Locate the cell with the specified text and output its [X, Y] center coordinate. 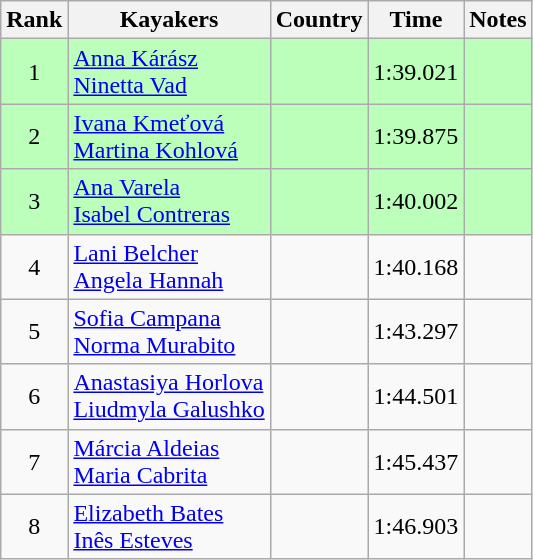
1:39.021 [416, 72]
Sofia CampanaNorma Murabito [169, 332]
1:39.875 [416, 136]
Elizabeth BatesInês Esteves [169, 526]
5 [34, 332]
Ana VarelaIsabel Contreras [169, 202]
4 [34, 266]
Lani BelcherAngela Hannah [169, 266]
Rank [34, 20]
1 [34, 72]
2 [34, 136]
Country [319, 20]
7 [34, 462]
1:44.501 [416, 396]
Notes [498, 20]
1:43.297 [416, 332]
1:40.002 [416, 202]
6 [34, 396]
1:45.437 [416, 462]
Time [416, 20]
Anastasiya HorlovaLiudmyla Galushko [169, 396]
1:40.168 [416, 266]
1:46.903 [416, 526]
3 [34, 202]
Márcia AldeiasMaria Cabrita [169, 462]
Kayakers [169, 20]
Anna KárászNinetta Vad [169, 72]
8 [34, 526]
Ivana KmeťováMartina Kohlová [169, 136]
